Find where the given text appears and provide that cell's center as (X, Y) coordinate. 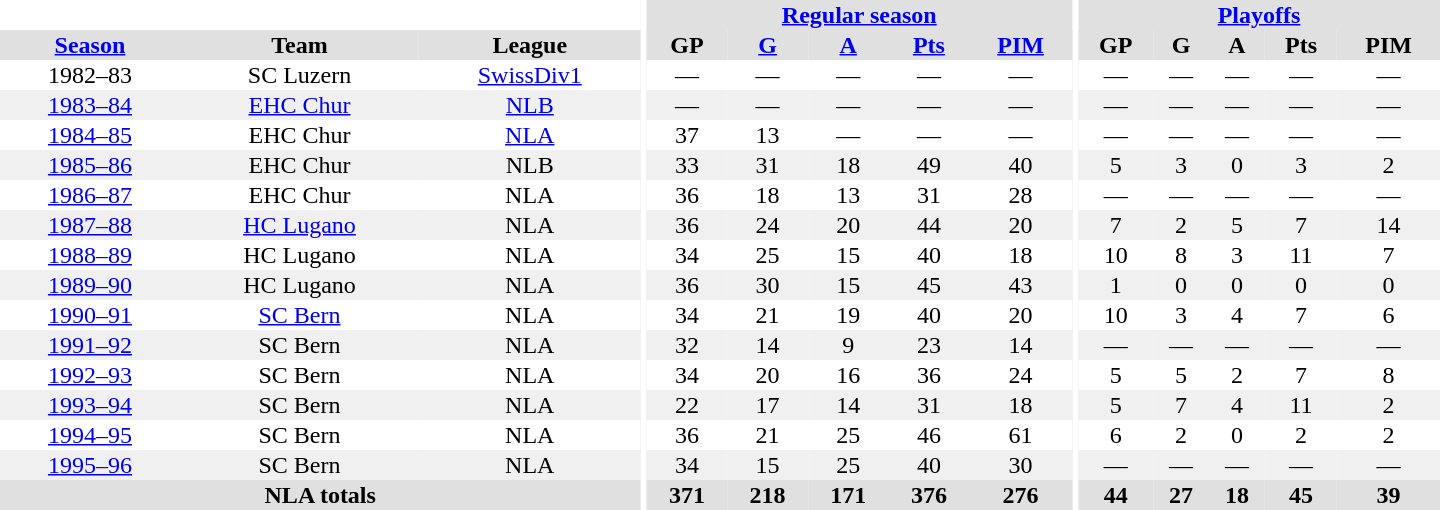
1994–95 (90, 435)
1 (1116, 285)
NLA totals (320, 495)
1989–90 (90, 285)
28 (1020, 195)
43 (1020, 285)
1991–92 (90, 345)
League (530, 45)
Regular season (860, 15)
Team (300, 45)
376 (930, 495)
19 (848, 315)
Playoffs (1259, 15)
371 (688, 495)
1992–93 (90, 375)
Season (90, 45)
1993–94 (90, 405)
1983–84 (90, 105)
22 (688, 405)
1995–96 (90, 465)
49 (930, 165)
1984–85 (90, 135)
276 (1020, 495)
46 (930, 435)
9 (848, 345)
17 (768, 405)
33 (688, 165)
SC Luzern (300, 75)
23 (930, 345)
SwissDiv1 (530, 75)
1987–88 (90, 225)
16 (848, 375)
39 (1388, 495)
218 (768, 495)
32 (688, 345)
1990–91 (90, 315)
1986–87 (90, 195)
37 (688, 135)
1988–89 (90, 255)
61 (1020, 435)
27 (1181, 495)
1982–83 (90, 75)
171 (848, 495)
1985–86 (90, 165)
